Return the [x, y] coordinate for the center point of the cell that contains the specified text.  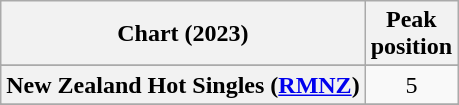
New Zealand Hot Singles (RMNZ) [183, 85]
5 [411, 85]
Peakposition [411, 34]
Chart (2023) [183, 34]
